Output the (x, y) coordinate of the center of the cell containing the given text.  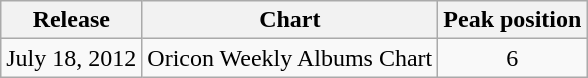
Peak position (512, 20)
6 (512, 58)
Chart (290, 20)
Oricon Weekly Albums Chart (290, 58)
July 18, 2012 (72, 58)
Release (72, 20)
